Provide the [x, y] coordinate of the cell's center where the given text is located.  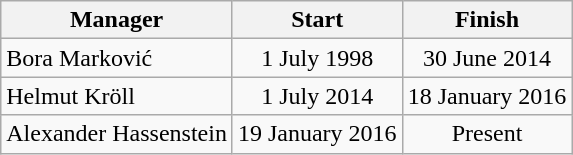
1 July 2014 [317, 96]
Helmut Kröll [117, 96]
18 January 2016 [487, 96]
1 July 1998 [317, 58]
Finish [487, 20]
Manager [117, 20]
Start [317, 20]
Alexander Hassenstein [117, 134]
19 January 2016 [317, 134]
Present [487, 134]
Bora Marković [117, 58]
30 June 2014 [487, 58]
